Detect which cell encompasses the target text, then output its [X, Y] center coordinate. 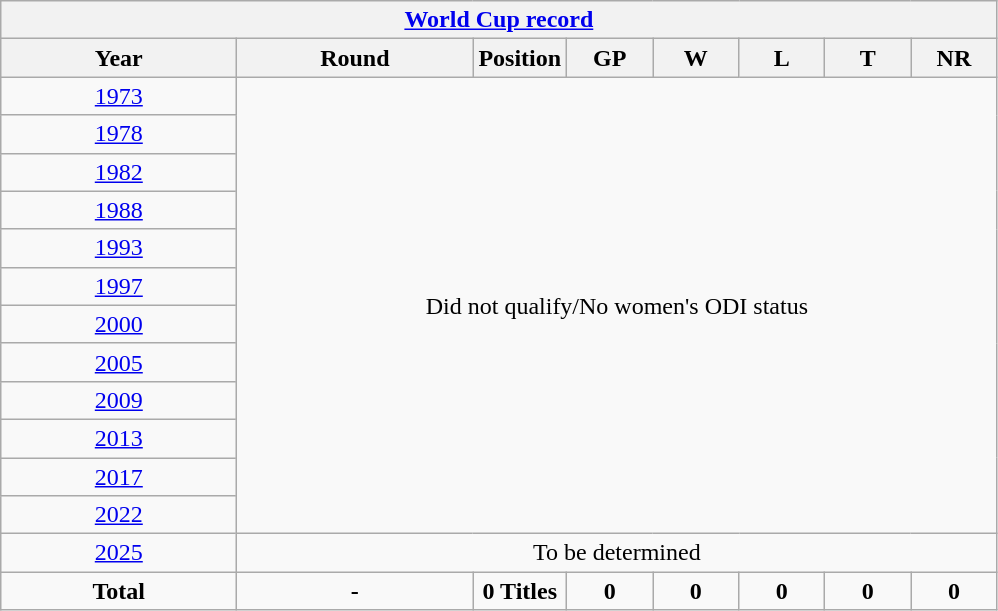
2025 [119, 553]
2005 [119, 362]
1997 [119, 286]
2022 [119, 515]
NR [954, 58]
Round [355, 58]
L [782, 58]
T [868, 58]
Year [119, 58]
To be determined [617, 553]
Total [119, 591]
2013 [119, 438]
1978 [119, 134]
Did not qualify/No women's ODI status [617, 306]
1982 [119, 172]
0 Titles [520, 591]
1988 [119, 210]
Position [520, 58]
1993 [119, 248]
1973 [119, 96]
2009 [119, 400]
World Cup record [499, 20]
- [355, 591]
W [696, 58]
2017 [119, 477]
2000 [119, 324]
GP [610, 58]
